Locate the cell with the specified text and output its (X, Y) center coordinate. 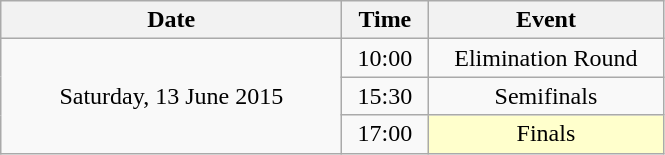
Semifinals (546, 96)
Saturday, 13 June 2015 (172, 96)
Time (385, 20)
17:00 (385, 134)
Elimination Round (546, 58)
10:00 (385, 58)
Finals (546, 134)
Date (172, 20)
15:30 (385, 96)
Event (546, 20)
